Detect which cell encompasses the target text, then output its [X, Y] center coordinate. 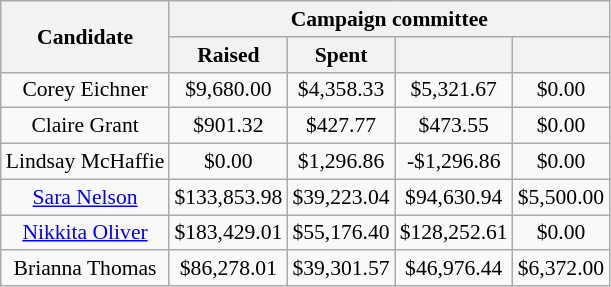
Lindsay McHaffie [86, 162]
Corey Eichner [86, 90]
$46,976.44 [454, 269]
Spent [340, 55]
$901.32 [228, 126]
$9,680.00 [228, 90]
$427.77 [340, 126]
$5,321.67 [454, 90]
-$1,296.86 [454, 162]
Campaign committee [389, 19]
$6,372.00 [561, 269]
$128,252.61 [454, 233]
$183,429.01 [228, 233]
$86,278.01 [228, 269]
$55,176.40 [340, 233]
$4,358.33 [340, 90]
$5,500.00 [561, 197]
Candidate [86, 36]
$39,223.04 [340, 197]
Sara Nelson [86, 197]
Raised [228, 55]
Brianna Thomas [86, 269]
Claire Grant [86, 126]
Nikkita Oliver [86, 233]
$473.55 [454, 126]
$133,853.98 [228, 197]
$1,296.86 [340, 162]
$39,301.57 [340, 269]
$94,630.94 [454, 197]
